Return the (X, Y) coordinate for the center point of the cell that contains the specified text.  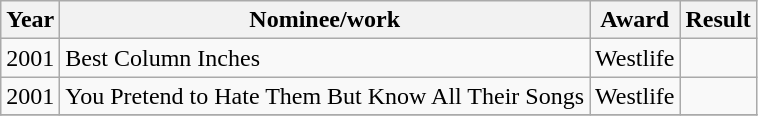
Result (718, 20)
Award (635, 20)
Nominee/work (325, 20)
Year (30, 20)
You Pretend to Hate Them But Know All Their Songs (325, 96)
Best Column Inches (325, 58)
